Pinpoint the cell where the given text exists, returning its [X, Y] midpoint coordinate. 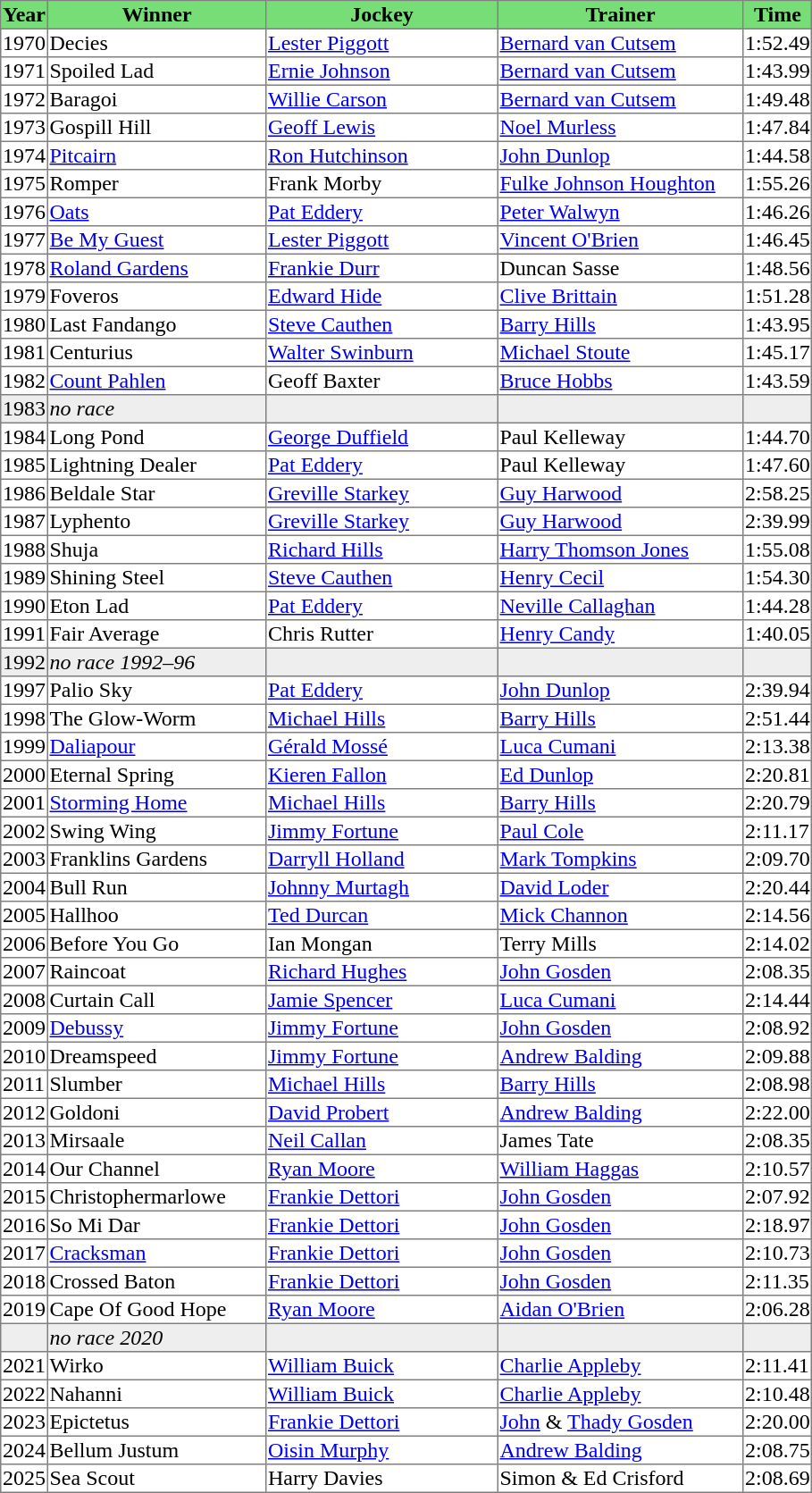
2:06.28 [777, 1310]
1976 [24, 212]
Oisin Murphy [382, 1450]
Eton Lad [156, 606]
2:39.99 [777, 522]
Oats [156, 212]
Johnny Murtagh [382, 887]
1:47.84 [777, 128]
1987 [24, 522]
2004 [24, 887]
Kieren Fallon [382, 775]
1:46.45 [777, 240]
Geoff Baxter [382, 381]
1:40.05 [777, 634]
Walter Swinburn [382, 353]
Henry Candy [620, 634]
Cracksman [156, 1254]
John & Thady Gosden [620, 1422]
2:20.44 [777, 887]
James Tate [620, 1141]
Peter Walwyn [620, 212]
David Probert [382, 1112]
1992 [24, 662]
2000 [24, 775]
Simon & Ed Crisford [620, 1479]
2:10.57 [777, 1169]
Bull Run [156, 887]
Winner [156, 15]
Shining Steel [156, 578]
2002 [24, 831]
Roland Gardens [156, 268]
1:54.30 [777, 578]
2:20.00 [777, 1422]
1978 [24, 268]
1:45.17 [777, 353]
2:14.56 [777, 916]
Michael Stoute [620, 353]
2001 [24, 803]
Ed Dunlop [620, 775]
2006 [24, 944]
2:20.81 [777, 775]
2:08.69 [777, 1479]
2012 [24, 1112]
2018 [24, 1281]
Henry Cecil [620, 578]
1998 [24, 718]
Trainer [620, 15]
Mark Tompkins [620, 860]
Spoiled Lad [156, 71]
1997 [24, 691]
1:44.70 [777, 437]
1990 [24, 606]
Count Pahlen [156, 381]
no race [156, 409]
Crossed Baton [156, 1281]
Neville Callaghan [620, 606]
Franklins Gardens [156, 860]
Jamie Spencer [382, 1000]
1:46.26 [777, 212]
2013 [24, 1141]
2021 [24, 1366]
2016 [24, 1225]
Wirko [156, 1366]
Foveros [156, 297]
1:44.28 [777, 606]
1:44.58 [777, 155]
Beldale Star [156, 493]
George Duffield [382, 437]
Nahanni [156, 1394]
Willie Carson [382, 99]
Our Channel [156, 1169]
Duncan Sasse [620, 268]
1977 [24, 240]
Pitcairn [156, 155]
1:48.56 [777, 268]
Bellum Justum [156, 1450]
Terry Mills [620, 944]
2:39.94 [777, 691]
Ted Durcan [382, 916]
David Loder [620, 887]
2015 [24, 1197]
2:09.88 [777, 1056]
Romper [156, 184]
1989 [24, 578]
2007 [24, 972]
2:07.92 [777, 1197]
1:51.28 [777, 297]
2:11.17 [777, 831]
1970 [24, 43]
1:55.08 [777, 549]
Be My Guest [156, 240]
Noel Murless [620, 128]
no race 1992–96 [156, 662]
Sea Scout [156, 1479]
Richard Hughes [382, 972]
2003 [24, 860]
2:08.75 [777, 1450]
Time [777, 15]
2014 [24, 1169]
2:11.41 [777, 1366]
Darryll Holland [382, 860]
Lightning Dealer [156, 466]
Before You Go [156, 944]
Shuja [156, 549]
1988 [24, 549]
1980 [24, 324]
Aidan O'Brien [620, 1310]
2:08.98 [777, 1085]
2:10.48 [777, 1394]
Vincent O'Brien [620, 240]
Swing Wing [156, 831]
2:58.25 [777, 493]
Epictetus [156, 1422]
2008 [24, 1000]
1983 [24, 409]
1:55.26 [777, 184]
2017 [24, 1254]
Gérald Mossé [382, 747]
Slumber [156, 1085]
Ian Mongan [382, 944]
2:09.70 [777, 860]
Chris Rutter [382, 634]
Dreamspeed [156, 1056]
1:43.59 [777, 381]
So Mi Dar [156, 1225]
2011 [24, 1085]
Centurius [156, 353]
Fair Average [156, 634]
Last Fandango [156, 324]
1:47.60 [777, 466]
Hallhoo [156, 916]
Raincoat [156, 972]
Fulke Johnson Houghton [620, 184]
Ernie Johnson [382, 71]
1982 [24, 381]
Year [24, 15]
1986 [24, 493]
2019 [24, 1310]
2009 [24, 1028]
2:51.44 [777, 718]
William Haggas [620, 1169]
2:11.35 [777, 1281]
1974 [24, 155]
2024 [24, 1450]
1:43.99 [777, 71]
1:43.95 [777, 324]
1:49.48 [777, 99]
1971 [24, 71]
2023 [24, 1422]
1:52.49 [777, 43]
1979 [24, 297]
The Glow-Worm [156, 718]
2:22.00 [777, 1112]
Palio Sky [156, 691]
Storming Home [156, 803]
Daliapour [156, 747]
Mirsaale [156, 1141]
1991 [24, 634]
Clive Brittain [620, 297]
Baragoi [156, 99]
Decies [156, 43]
1984 [24, 437]
1972 [24, 99]
1985 [24, 466]
Neil Callan [382, 1141]
2025 [24, 1479]
Harry Thomson Jones [620, 549]
2:20.79 [777, 803]
Goldoni [156, 1112]
Christophermarlowe [156, 1197]
Eternal Spring [156, 775]
Harry Davies [382, 1479]
no race 2020 [156, 1338]
Jockey [382, 15]
2:14.44 [777, 1000]
Long Pond [156, 437]
2005 [24, 916]
Gospill Hill [156, 128]
Debussy [156, 1028]
1981 [24, 353]
Curtain Call [156, 1000]
2010 [24, 1056]
2:14.02 [777, 944]
Mick Channon [620, 916]
Lyphento [156, 522]
Richard Hills [382, 549]
2:13.38 [777, 747]
Frankie Durr [382, 268]
Geoff Lewis [382, 128]
Edward Hide [382, 297]
Ron Hutchinson [382, 155]
2:18.97 [777, 1225]
1975 [24, 184]
1999 [24, 747]
2:10.73 [777, 1254]
2:08.92 [777, 1028]
Frank Morby [382, 184]
Cape Of Good Hope [156, 1310]
Paul Cole [620, 831]
Bruce Hobbs [620, 381]
2022 [24, 1394]
1973 [24, 128]
